Extract the [x, y] coordinate from the center of the cell holding the provided text.  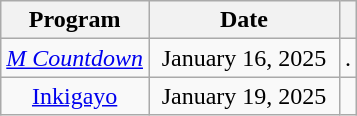
M Countdown [75, 58]
Program [75, 20]
January 19, 2025 [244, 96]
January 16, 2025 [244, 58]
Date [244, 20]
Inkigayo [75, 96]
. [348, 58]
